Capture the cell that displays the provided text and extract its (X, Y) central coordinate. 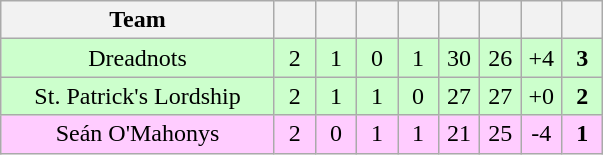
25 (500, 134)
+4 (542, 58)
Team (138, 20)
Seán O'Mahonys (138, 134)
26 (500, 58)
21 (460, 134)
Dreadnots (138, 58)
-4 (542, 134)
30 (460, 58)
St. Patrick's Lordship (138, 96)
3 (582, 58)
+0 (542, 96)
